Identify which cell holds the provided text, then report its [X, Y] central coordinate. 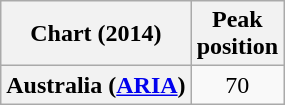
70 [237, 85]
Peakposition [237, 34]
Chart (2014) [96, 34]
Australia (ARIA) [96, 85]
